Pinpoint the cell where the given text exists, returning its (x, y) midpoint coordinate. 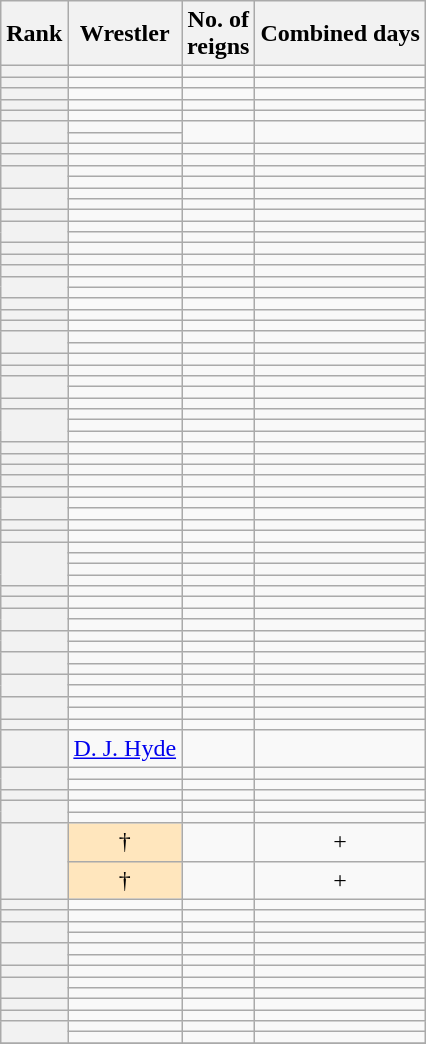
Combined days (340, 34)
No. ofreigns (218, 34)
Rank (34, 34)
Wrestler (125, 34)
D. J. Hyde (125, 749)
